Output the [x, y] coordinate of the center of the cell containing the given text.  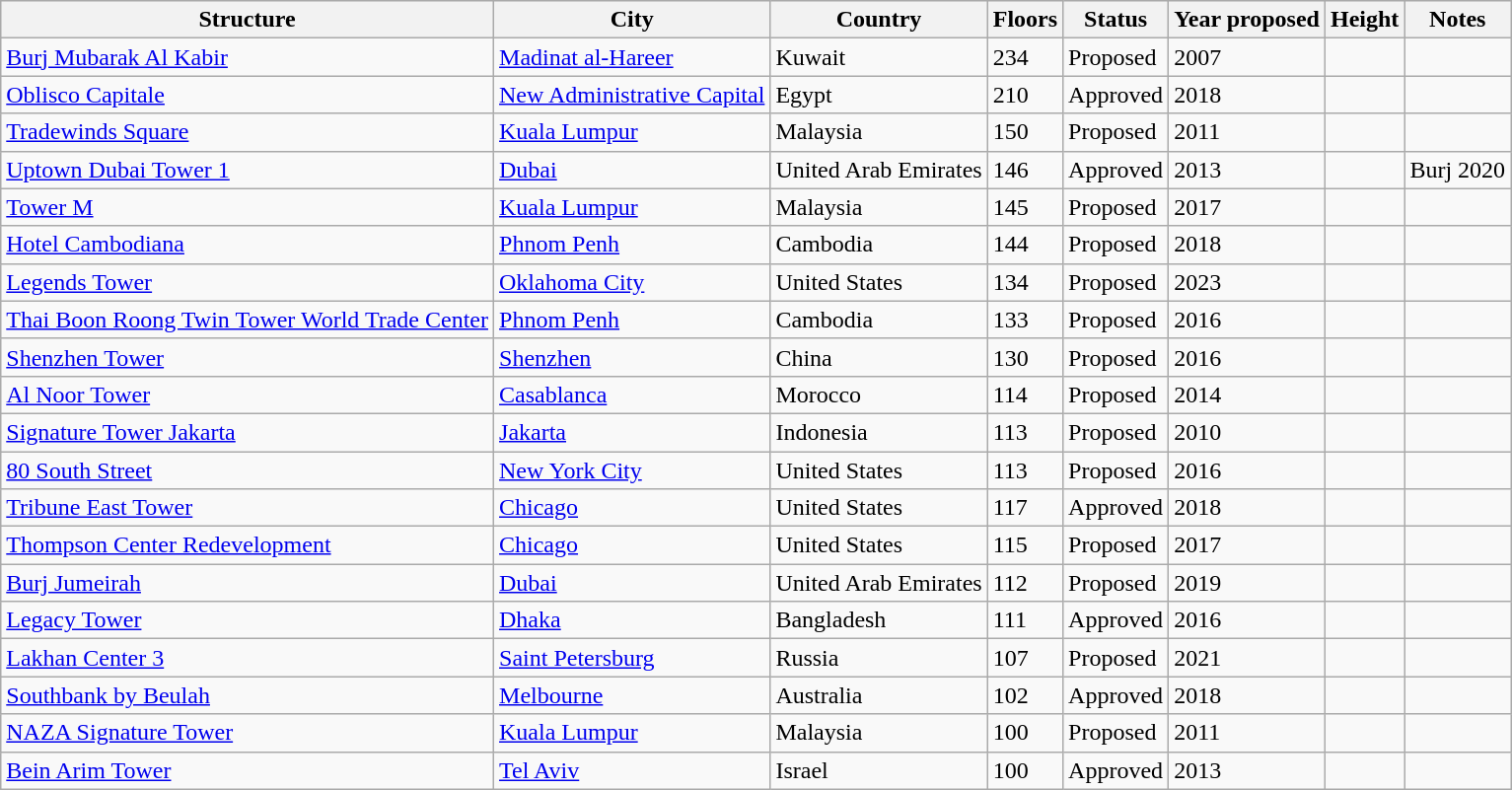
117 [1025, 508]
Hotel Cambodiana [248, 245]
Floors [1025, 20]
Status [1116, 20]
Casablanca [632, 395]
Legacy Tower [248, 620]
Uptown Dubai Tower 1 [248, 170]
Russia [879, 658]
City [632, 20]
133 [1025, 320]
146 [1025, 170]
2014 [1247, 395]
Burj 2020 [1458, 170]
Oklahoma City [632, 282]
114 [1025, 395]
Al Noor Tower [248, 395]
130 [1025, 357]
Indonesia [879, 432]
Bangladesh [879, 620]
Legends Tower [248, 282]
Oblisco Capitale [248, 95]
Kuwait [879, 57]
Bein Arim Tower [248, 770]
Israel [879, 770]
Lakhan Center 3 [248, 658]
New Administrative Capital [632, 95]
Tel Aviv [632, 770]
2019 [1247, 583]
107 [1025, 658]
2007 [1247, 57]
2023 [1247, 282]
Melbourne [632, 695]
Year proposed [1247, 20]
80 South Street [248, 470]
112 [1025, 583]
Egypt [879, 95]
Tribune East Tower [248, 508]
Signature Tower Jakarta [248, 432]
Jakarta [632, 432]
Burj Jumeirah [248, 583]
Thai Boon Roong Twin Tower World Trade Center [248, 320]
234 [1025, 57]
New York City [632, 470]
Australia [879, 695]
Dhaka [632, 620]
2021 [1247, 658]
Tower M [248, 207]
144 [1025, 245]
Shenzhen [632, 357]
Height [1364, 20]
145 [1025, 207]
Morocco [879, 395]
102 [1025, 695]
Shenzhen Tower [248, 357]
2010 [1247, 432]
China [879, 357]
NAZA Signature Tower [248, 733]
111 [1025, 620]
Tradewinds Square [248, 132]
Burj Mubarak Al Kabir [248, 57]
Madinat al-Hareer [632, 57]
134 [1025, 282]
115 [1025, 545]
Notes [1458, 20]
150 [1025, 132]
Structure [248, 20]
210 [1025, 95]
Saint Petersburg [632, 658]
Country [879, 20]
Thompson Center Redevelopment [248, 545]
Southbank by Beulah [248, 695]
